From the cell containing the given text, extract its center point as [x, y] coordinate. 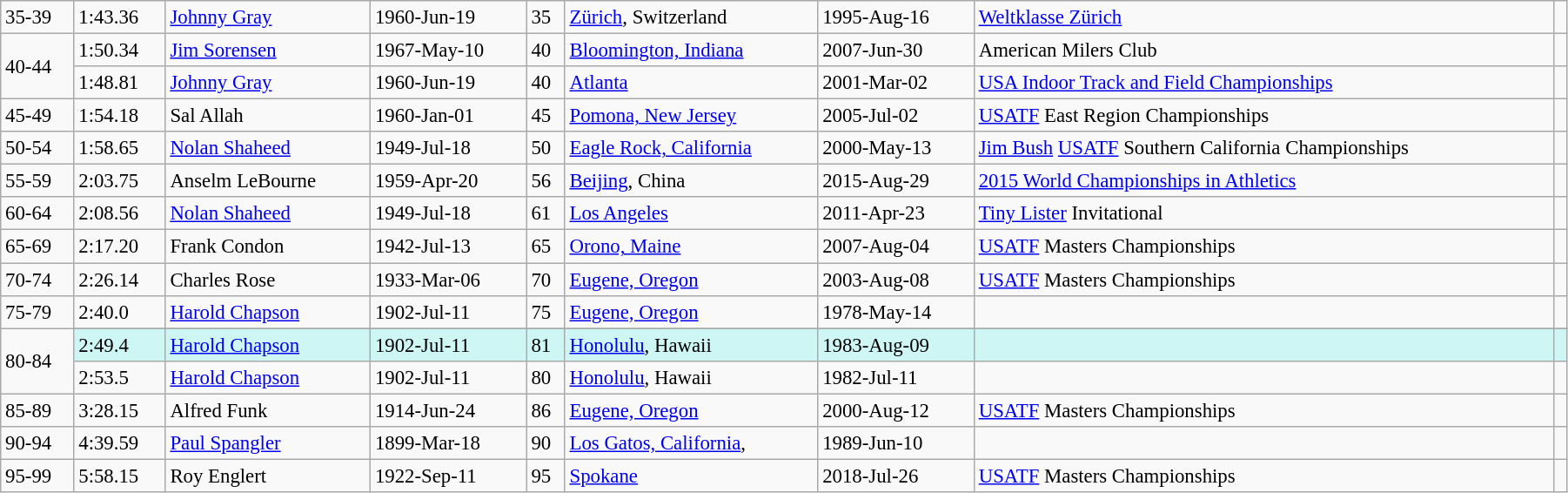
4:39.59 [120, 443]
Zürich, Switzerland [691, 17]
USATF East Region Championships [1263, 116]
1:54.18 [120, 116]
Pomona, New Jersey [691, 116]
2001-Mar-02 [896, 83]
Atlanta [691, 83]
Tiny Lister Invitational [1263, 213]
35 [546, 17]
2015-Aug-29 [896, 181]
2:03.75 [120, 181]
45 [546, 116]
2:49.4 [120, 345]
35-39 [37, 17]
Jim Sorensen [268, 51]
1933-Mar-06 [449, 280]
50-54 [37, 148]
50 [546, 148]
56 [546, 181]
85-89 [37, 410]
86 [546, 410]
Jim Bush USATF Southern California Championships [1263, 148]
Spokane [691, 476]
Frank Condon [268, 246]
Orono, Maine [691, 246]
Beijing, China [691, 181]
2000-Aug-12 [896, 410]
Alfred Funk [268, 410]
Bloomington, Indiana [691, 51]
Roy Englert [268, 476]
1983-Aug-09 [896, 345]
81 [546, 345]
1:43.36 [120, 17]
1967-May-10 [449, 51]
60-64 [37, 213]
Charles Rose [268, 280]
1:58.65 [120, 148]
80 [546, 377]
2000-May-13 [896, 148]
1899-Mar-18 [449, 443]
3:28.15 [120, 410]
65-69 [37, 246]
2011-Apr-23 [896, 213]
61 [546, 213]
95-99 [37, 476]
2018-Jul-26 [896, 476]
90 [546, 443]
2:17.20 [120, 246]
1989-Jun-10 [896, 443]
75-79 [37, 312]
70 [546, 280]
55-59 [37, 181]
American Milers Club [1263, 51]
Paul Spangler [268, 443]
5:58.15 [120, 476]
1942-Jul-13 [449, 246]
Sal Allah [268, 116]
1:48.81 [120, 83]
1:50.34 [120, 51]
1982-Jul-11 [896, 377]
USA Indoor Track and Field Championships [1263, 83]
45-49 [37, 116]
1995-Aug-16 [896, 17]
1959-Apr-20 [449, 181]
2007-Jun-30 [896, 51]
1960-Jan-01 [449, 116]
2005-Jul-02 [896, 116]
Eagle Rock, California [691, 148]
2007-Aug-04 [896, 246]
1914-Jun-24 [449, 410]
Weltklasse Zürich [1263, 17]
70-74 [37, 280]
95 [546, 476]
Los Angeles [691, 213]
Anselm LeBourne [268, 181]
90-94 [37, 443]
2:53.5 [120, 377]
2:08.56 [120, 213]
2015 World Championships in Athletics [1263, 181]
2:26.14 [120, 280]
80-84 [37, 361]
40-44 [37, 66]
1922-Sep-11 [449, 476]
1978-May-14 [896, 312]
65 [546, 246]
75 [546, 312]
2:40.0 [120, 312]
Los Gatos, California, [691, 443]
2003-Aug-08 [896, 280]
